Detect which cell encompasses the target text, then output its [X, Y] center coordinate. 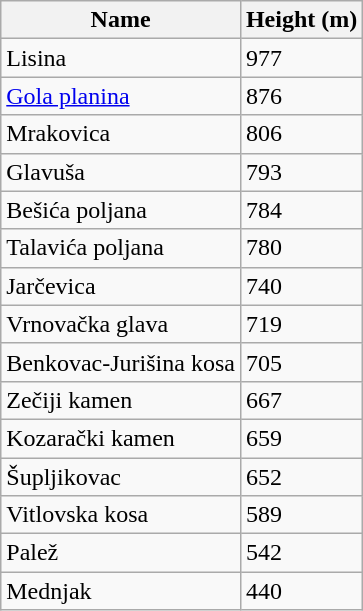
Glavuša [121, 172]
667 [301, 400]
Talavića poljana [121, 248]
Benkovac-Jurišina kosa [121, 362]
Palež [121, 553]
719 [301, 324]
Mednjak [121, 591]
Vitlovska kosa [121, 515]
705 [301, 362]
780 [301, 248]
440 [301, 591]
Vrnovačka glava [121, 324]
542 [301, 553]
Bešića poljana [121, 210]
652 [301, 477]
876 [301, 96]
Jarčevica [121, 286]
659 [301, 438]
Name [121, 20]
Mrakovica [121, 134]
589 [301, 515]
Height (m) [301, 20]
Gola planina [121, 96]
Zečiji kamen [121, 400]
Lisina [121, 58]
Kozarački kamen [121, 438]
740 [301, 286]
977 [301, 58]
806 [301, 134]
793 [301, 172]
784 [301, 210]
Šupljikovac [121, 477]
